Return the (x, y) coordinate for the center point of the cell that contains the specified text.  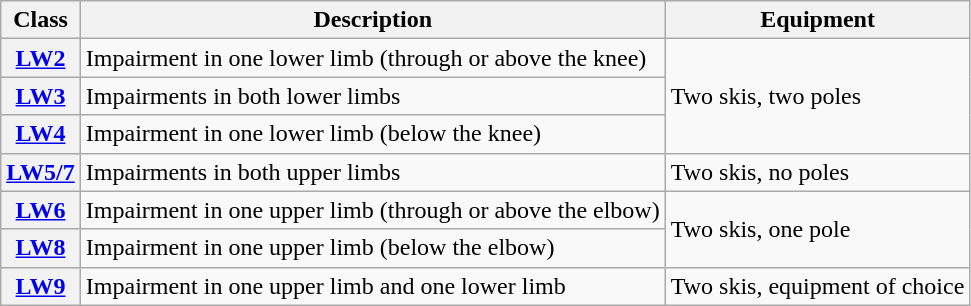
LW3 (41, 96)
Impairment in one upper limb (through or above the elbow) (372, 210)
Impairments in both lower limbs (372, 96)
Description (372, 20)
LW9 (41, 286)
Impairments in both upper limbs (372, 172)
Equipment (818, 20)
Impairment in one upper limb and one lower limb (372, 286)
LW4 (41, 134)
Impairment in one lower limb (through or above the knee) (372, 58)
Impairment in one lower limb (below the knee) (372, 134)
LW8 (41, 248)
Class (41, 20)
LW2 (41, 58)
LW5/7 (41, 172)
Two skis, two poles (818, 96)
Two skis, equipment of choice (818, 286)
Impairment in one upper limb (below the elbow) (372, 248)
LW6 (41, 210)
Two skis, one pole (818, 229)
Two skis, no poles (818, 172)
